Provide the (x, y) coordinate of the cell's center where the given text is located.  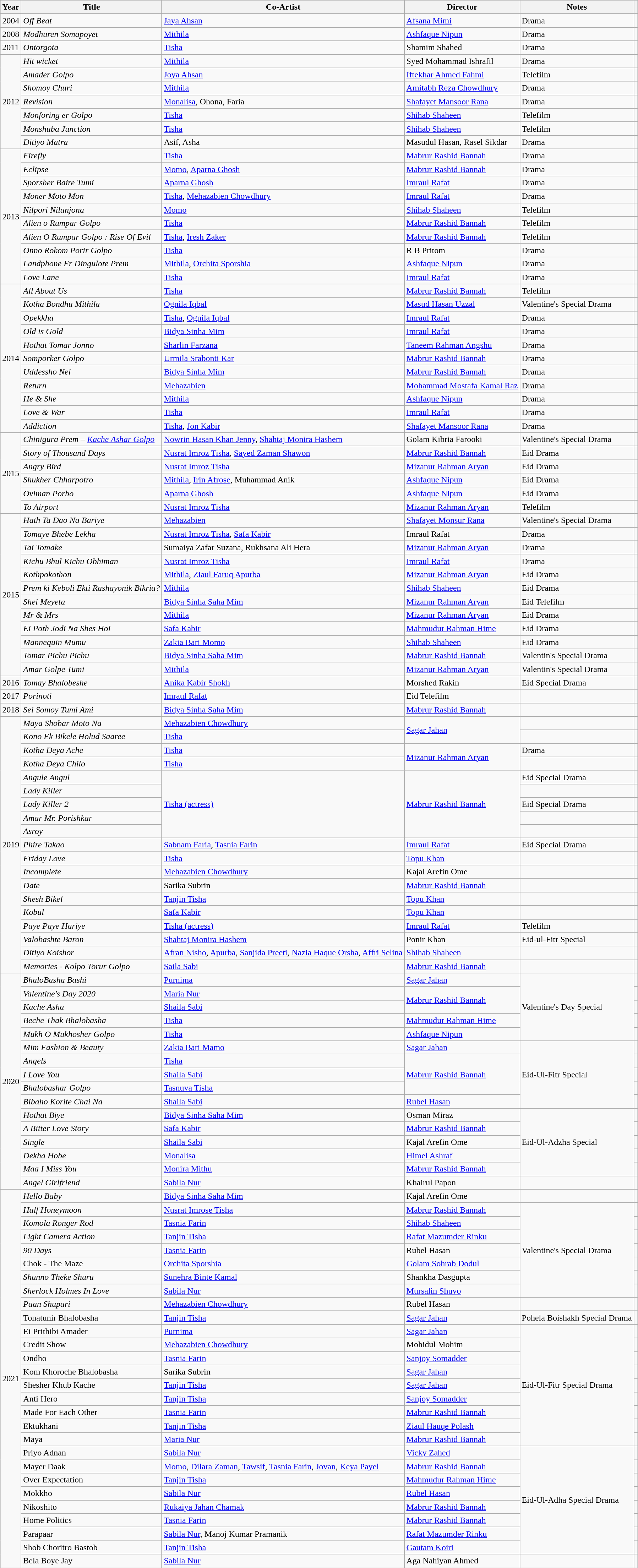
Sabila Nur, Manoj Kumar Pramanik (283, 1534)
Shesh Bikel (92, 899)
Tasnuva Tisha (283, 1088)
Made For Each Other (92, 1412)
Alien o Rumpar Golpo (92, 223)
Monalisa, Ohona, Faria (283, 102)
Hothat Biye (92, 1115)
Pohela Boishakh Special Drama (577, 1318)
Moner Moto Mon (92, 196)
Single (92, 1142)
Kobul (92, 912)
Tisha, Jon Kabir (283, 426)
Revision (92, 102)
2019 (11, 845)
Mokkho (92, 1493)
Mithila, Orchita Sporshia (283, 264)
Maya Shobar Moto Na (92, 723)
Kom Khoroche Bhalobasha (92, 1372)
Shei Meyeta (92, 602)
Kotha Deya Chilo (92, 764)
Landphone Er Dingulote Prem (92, 264)
Firefly (92, 155)
Kichu Bhul Kichu Obhiman (92, 561)
Sabnam Faria, Tasnia Farin (283, 845)
Mohammad Mostafa Kamal Raz (462, 385)
All About Us (92, 291)
Light Camera Action (92, 1236)
Kotha Deya Ache (92, 750)
Shankha Dasgupta (462, 1277)
Ditiyo Koishor (92, 953)
Mim Fashion & Beauty (92, 1048)
Love Lane (92, 277)
Amitabh Reza Chowdhury (462, 88)
Shukher Chharpotro (92, 480)
Masudul Hasan, Rasel Sikdar (462, 142)
Oviman Porbo (92, 493)
Alien O Rumpar Golpo : Rise Of Evil (92, 237)
Mukh O Mukhosher Golpo (92, 1034)
Lady Killer (92, 791)
2011 (11, 48)
Ektukhani (92, 1426)
Sherlock Holmes In Love (92, 1291)
Mohidul Mohim (462, 1345)
Kotha Bondhu Mithila (92, 304)
Aga Nahiyan Ahmed (462, 1561)
Return (92, 385)
Joya Ahsan (283, 75)
Mr & Mrs (92, 615)
Ei Poth Jodi Na Shes Hoi (92, 629)
2004 (11, 21)
Maa I Miss You (92, 1169)
He & She (92, 399)
Over Expectation (92, 1480)
Shafayet Monsur Rana (462, 520)
I Love You (92, 1075)
Tonatunir Bhalobasha (92, 1318)
Asif, Asha (283, 142)
Mannequin Mumu (92, 642)
Saila Sabi (283, 966)
Priyo Adnan (92, 1453)
Tomar Pichu Pichu (92, 656)
Nusrat Imroz Tisha, Sayed Zaman Shawon (283, 453)
Title (92, 7)
Ei Prithibi Amader (92, 1331)
Eid-Ul-Adha Special Drama (577, 1500)
Kono Ek Bikele Holud Saaree (92, 737)
Ponir Khan (462, 939)
Momo, Dilara Zaman, Tawsif, Tasnia Farin, Jovan, Keya Payel (283, 1466)
Lady Killer 2 (92, 804)
Monforing er Golpo (92, 115)
Chinigura Prem – Kache Ashar Golpo (92, 439)
BhaloBasha Bashi (92, 980)
2012 (11, 102)
Amader Golpo (92, 75)
Khairul Papon (462, 1182)
Story of Thousand Days (92, 453)
Sporsher Baire Tumi (92, 183)
Off Beat (92, 21)
Monira Mithu (283, 1169)
Gautam Koiri (462, 1547)
To Airport (92, 507)
Sei Somoy Tumi Ami (92, 710)
Mayer Daak (92, 1466)
Year (11, 7)
Memories - Kolpo Torur Golpo (92, 966)
Beche Thak Bhalobasha (92, 1020)
Date (92, 885)
Nikoshito (92, 1507)
Hit wicket (92, 61)
Eid-Ul-Adzha Special (577, 1142)
Bibaho Korite Chai Na (92, 1102)
Hello Baby (92, 1196)
Shob Choritro Bastob (92, 1547)
Anika Kabir Shokh (283, 683)
Half Honeymoon (92, 1209)
2013 (11, 217)
Angry Bird (92, 466)
Momo (283, 210)
Urmila Srabonti Kar (283, 358)
Ognila Iqbal (283, 304)
Hothat Tomar Jonno (92, 345)
2020 (11, 1081)
Angel Girlfriend (92, 1182)
Nusrat Imrose Tisha (283, 1209)
Angule Angul (92, 777)
Tomay Bhalobeshe (92, 683)
Paan Shupari (92, 1304)
Eid-Ul-Fitr Special Drama (577, 1385)
Dekha Hobe (92, 1155)
Vicky Zahed (462, 1453)
Osman Miraz (462, 1115)
Komola Ronger Rod (92, 1223)
Old is Gold (92, 331)
R B Pritom (462, 250)
Morshed Rakin (462, 683)
Paye Paye Hariye (92, 926)
Co-Artist (283, 7)
Home Politics (92, 1520)
A Bitter Love Story (92, 1129)
Parapaar (92, 1534)
Afsana Mimi (462, 21)
2014 (11, 359)
Valentine's Day 2020 (92, 993)
Tisha, Mehazabien Chowdhury (283, 196)
Anti Hero (92, 1399)
Maya (92, 1439)
Angels (92, 1061)
Tisha, Ognila Iqbal (283, 318)
2018 (11, 710)
Incomplete (92, 872)
Valobashte Baron (92, 939)
Mursalin Shuvo (462, 1291)
Friday Love (92, 858)
Chok - The Maze (92, 1264)
Somporker Golpo (92, 358)
Notes (577, 7)
Tomaye Bhebe Lekha (92, 534)
Syed Mohammad Ishrafil (462, 61)
Valentine's Day Special (577, 1007)
Nusrat Imroz Tisha, Safa Kabir (283, 534)
90 Days (92, 1250)
Opekkha (92, 318)
Shamim Shahed (462, 48)
Sumaiya Zafar Suzana, Rukhsana Ali Hera (283, 547)
Modhuren Somapoyet (92, 34)
Monalisa (283, 1155)
Nilpori Nilanjona (92, 210)
Amar Mr. Porishkar (92, 818)
Eid-ul-Fitr Special (577, 939)
Orchita Sporshia (283, 1264)
Credit Show (92, 1345)
Nowrin Hasan Khan Jenny, Shahtaj Monira Hashem (283, 439)
Ondho (92, 1358)
Eid-Ul-Fitr Special (577, 1075)
Bhalobashar Golpo (92, 1088)
Jaya Ahsan (283, 21)
Love & War (92, 413)
Tai Tomake (92, 547)
Iftekhar Ahmed Fahmi (462, 75)
Shahtaj Monira Hashem (283, 939)
Shunno Theke Shuru (92, 1277)
Mithila, Irin Afrose, Muhammad Anik (283, 480)
Ontorgota (92, 48)
Himel Ashraf (462, 1155)
Sharlin Farzana (283, 345)
Shesher Khub Kache (92, 1385)
Golam Kibria Farooki (462, 439)
Hath Ta Dao Na Bariye (92, 520)
Uddessho Nei (92, 372)
Ziaul Hauqe Polash (462, 1426)
2016 (11, 683)
Masud Hasan Uzzal (462, 304)
Monshuba Junction (92, 129)
Tisha, Iresh Zaker (283, 237)
Addiction (92, 426)
Zakia Bari Mamo (283, 1048)
Zakia Bari Momo (283, 642)
Kothpokothon (92, 574)
Sunehra Binte Kamal (283, 1277)
Asroy (92, 831)
Onno Rokom Porir Golpo (92, 250)
Bela Boye Jay (92, 1561)
Phire Takao (92, 845)
Rukaiya Jahan Chamak (283, 1507)
Ditiyo Matra (92, 142)
Amar Golpe Tumi (92, 669)
2021 (11, 1378)
Mithila, Ziaul Faruq Apurba (283, 574)
Prem ki Keboli Ekti Rashayonik Bikria? (92, 588)
2008 (11, 34)
Kache Asha (92, 1007)
2017 (11, 696)
Eclipse (92, 169)
Porinoti (92, 696)
Momo, Aparna Ghosh (283, 169)
Taneem Rahman Angshu (462, 345)
Director (462, 7)
Afran Nisho, Apurba, Sanjida Preeti, Nazia Haque Orsha, Affri Selina (283, 953)
Golam Sohrab Dodul (462, 1264)
Shomoy Churi (92, 88)
